Determine the (x, y) coordinate at the center of the cell enclosing the given text.  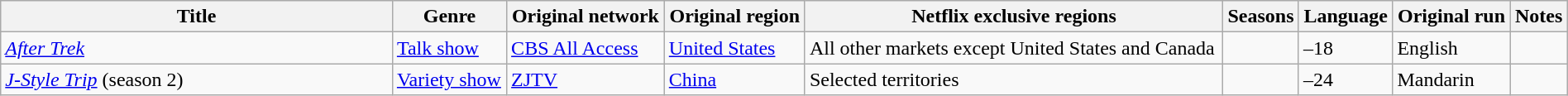
–24 (1345, 79)
Netflix exclusive regions (1014, 17)
–18 (1345, 48)
Original run (1451, 17)
Title (197, 17)
Selected territories (1014, 79)
English (1451, 48)
Language (1345, 17)
After Trek (197, 48)
China (734, 79)
Original region (734, 17)
Genre (449, 17)
Original network (586, 17)
Variety show (449, 79)
ZJTV (586, 79)
J-Style Trip (season 2) (197, 79)
CBS All Access (586, 48)
Mandarin (1451, 79)
Seasons (1261, 17)
Notes (1538, 17)
All other markets except United States and Canada (1014, 48)
United States (734, 48)
Talk show (449, 48)
